From the cell containing the given text, extract its center point as [X, Y] coordinate. 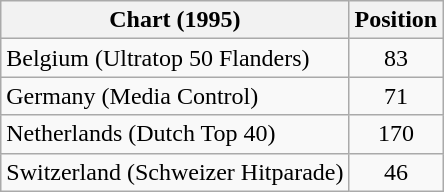
83 [396, 58]
Position [396, 20]
Netherlands (Dutch Top 40) [175, 134]
71 [396, 96]
Chart (1995) [175, 20]
46 [396, 172]
Switzerland (Schweizer Hitparade) [175, 172]
Germany (Media Control) [175, 96]
170 [396, 134]
Belgium (Ultratop 50 Flanders) [175, 58]
